Detect which cell encompasses the target text, then output its (x, y) center coordinate. 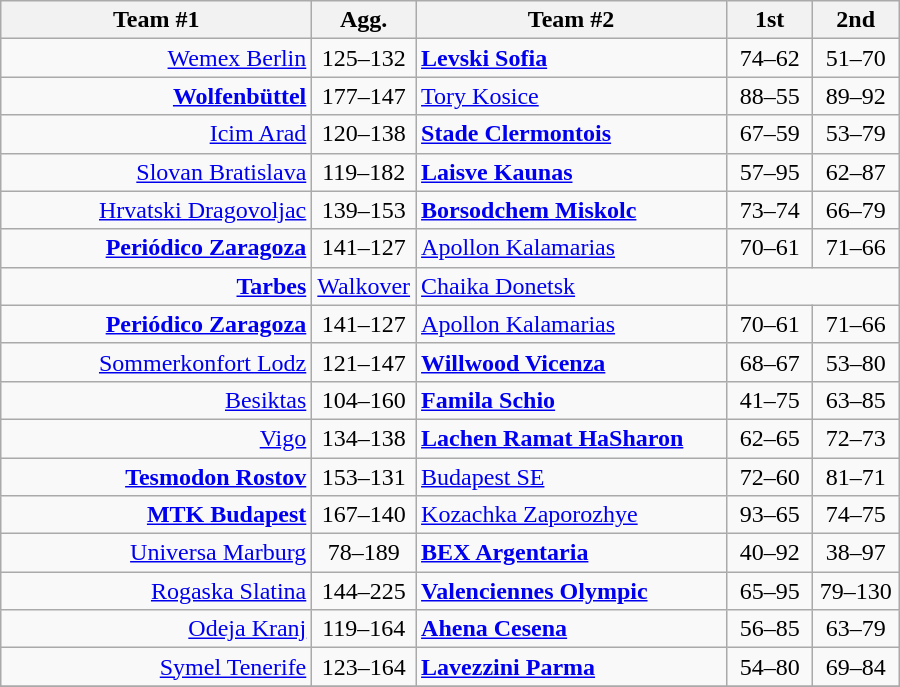
153–131 (364, 477)
Wolfenbüttel (156, 96)
63–85 (856, 400)
89–92 (856, 96)
93–65 (770, 515)
78–189 (364, 553)
Kozachka Zaporozhye (572, 515)
104–160 (364, 400)
81–71 (856, 477)
68–67 (770, 362)
73–74 (770, 210)
63–79 (856, 629)
Budapest SE (572, 477)
72–60 (770, 477)
Tesmodon Rostov (156, 477)
123–164 (364, 667)
Besiktas (156, 400)
Sommerkonfort Lodz (156, 362)
67–59 (770, 134)
66–79 (856, 210)
Walkover (364, 286)
65–95 (770, 591)
125–132 (364, 58)
74–75 (856, 515)
56–85 (770, 629)
Symel Tenerife (156, 667)
BEX Argentaria (572, 553)
121–147 (364, 362)
40–92 (770, 553)
Hrvatski Dragovoljac (156, 210)
Vigo (156, 438)
79–130 (856, 591)
Chaika Donetsk (572, 286)
69–84 (856, 667)
Lavezzini Parma (572, 667)
Universa Marburg (156, 553)
62–87 (856, 172)
Team #2 (572, 20)
Wemex Berlin (156, 58)
Willwood Vicenza (572, 362)
38–97 (856, 553)
53–80 (856, 362)
Slovan Bratislava (156, 172)
Stade Clermontois (572, 134)
Rogaska Slatina (156, 591)
177–147 (364, 96)
51–70 (856, 58)
Famila Schio (572, 400)
Tarbes (156, 286)
62–65 (770, 438)
134–138 (364, 438)
Icim Arad (156, 134)
54–80 (770, 667)
167–140 (364, 515)
53–79 (856, 134)
120–138 (364, 134)
119–182 (364, 172)
1st (770, 20)
Tory Kosice (572, 96)
Lachen Ramat HaSharon (572, 438)
119–164 (364, 629)
72–73 (856, 438)
Valenciennes Olympic (572, 591)
Laisve Kaunas (572, 172)
2nd (856, 20)
MTK Budapest (156, 515)
Team #1 (156, 20)
Odeja Kranj (156, 629)
Ahena Cesena (572, 629)
88–55 (770, 96)
74–62 (770, 58)
144–225 (364, 591)
Agg. (364, 20)
Borsodchem Miskolc (572, 210)
Levski Sofia (572, 58)
41–75 (770, 400)
57–95 (770, 172)
139–153 (364, 210)
